Detect which cell encompasses the target text, then output its (X, Y) center coordinate. 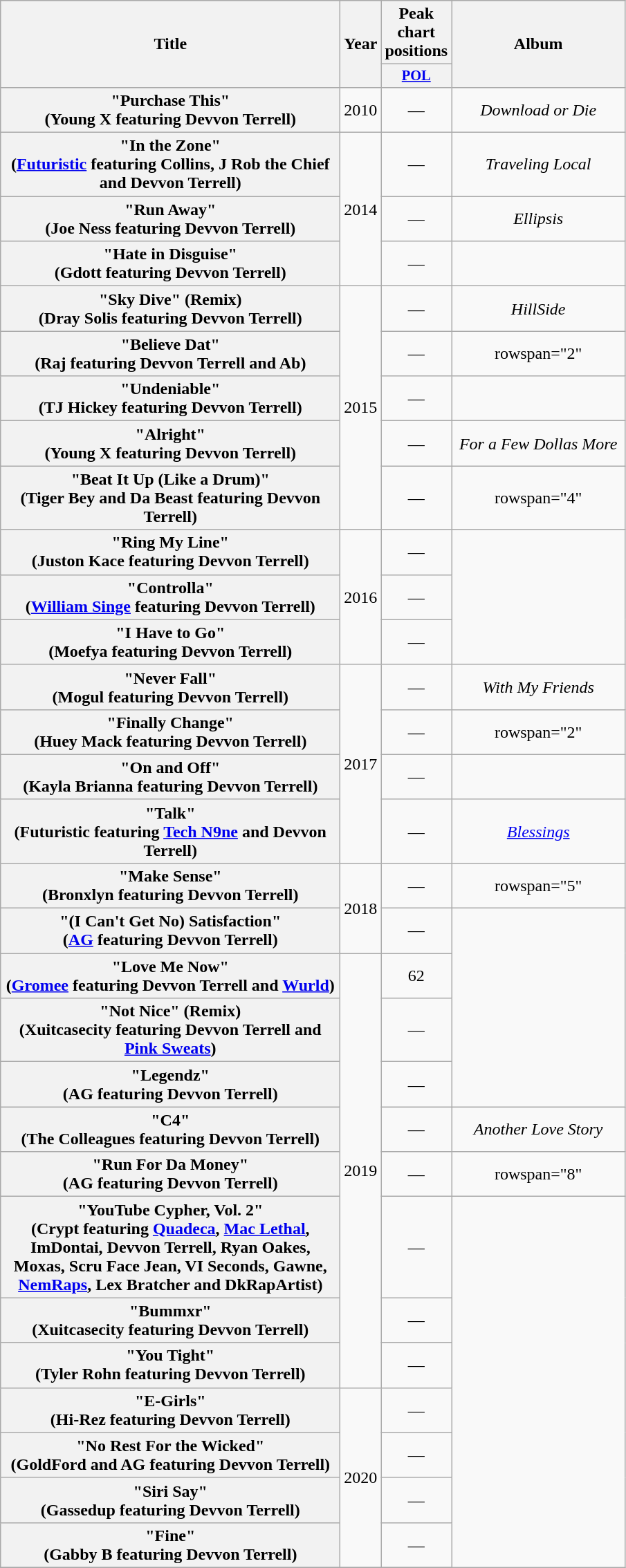
2017 (361, 763)
"Bummxr"(Xuitcasecity featuring Devvon Terrell) (170, 1320)
Album (538, 44)
"On and Off"(Kayla Brianna featuring Devvon Terrell) (170, 777)
"Siri Say"(Gassedup featuring Devvon Terrell) (170, 1500)
"Purchase This"(Young X featuring Devvon Terrell) (170, 109)
"Believe Dat"(Raj featuring Devvon Terrell and Ab) (170, 354)
"Controlla"(William Singe featuring Devvon Terrell) (170, 597)
rowspan="8" (538, 1174)
rowspan="5" (538, 885)
With My Friends (538, 687)
"Ring My Line"(Juston Kace featuring Devvon Terrell) (170, 552)
2016 (361, 597)
Traveling Local (538, 165)
"Hate in Disguise"(Gdott featuring Devvon Terrell) (170, 264)
rowspan="4" (538, 498)
HillSide (538, 308)
"(I Can't Get No) Satisfaction"(AG featuring Devvon Terrell) (170, 931)
For a Few Dollas More (538, 444)
"Not Nice" (Remix)(Xuitcasecity featuring Devvon Terrell and Pink Sweats) (170, 1030)
2010 (361, 109)
2014 (361, 209)
Download or Die (538, 109)
62 (416, 976)
"Undeniable"(TJ Hickey featuring Devvon Terrell) (170, 398)
"No Rest For the Wicked"(GoldFord and AG featuring Devvon Terrell) (170, 1455)
"Run Away"(Joe Ness featuring Devvon Terrell) (170, 218)
"You Tight"(Tyler Rohn featuring Devvon Terrell) (170, 1365)
2019 (361, 1170)
"Talk"(Futuristic featuring Tech N9ne and Devvon Terrell) (170, 831)
"Run For Da Money"(AG featuring Devvon Terrell) (170, 1174)
2018 (361, 908)
"C4"(The Colleagues featuring Devvon Terrell) (170, 1130)
"Fine"(Gabby B featuring Devvon Terrell) (170, 1544)
"E-Girls"(Hi-Rez featuring Devvon Terrell) (170, 1410)
Blessings (538, 831)
"Legendz"(AG featuring Devvon Terrell) (170, 1084)
"Beat It Up (Like a Drum)"(Tiger Bey and Da Beast featuring Devvon Terrell) (170, 498)
"Sky Dive" (Remix)(Dray Solis featuring Devvon Terrell) (170, 308)
"Make Sense"(Bronxlyn featuring Devvon Terrell) (170, 885)
2015 (361, 408)
POL (416, 76)
Peak chart positions (416, 32)
"I Have to Go"(Moefya featuring Devvon Terrell) (170, 642)
"Never Fall"(Mogul featuring Devvon Terrell) (170, 687)
"Love Me Now"(Gromee featuring Devvon Terrell and Wurld) (170, 976)
Another Love Story (538, 1130)
"In the Zone"(Futuristic featuring Collins, J Rob the Chief and Devvon Terrell) (170, 165)
2020 (361, 1477)
Title (170, 44)
Year (361, 44)
Ellipsis (538, 218)
"Finally Change"(Huey Mack featuring Devvon Terrell) (170, 731)
"Alright"(Young X featuring Devvon Terrell) (170, 444)
